Pinpoint the cell where the given text exists, returning its [X, Y] midpoint coordinate. 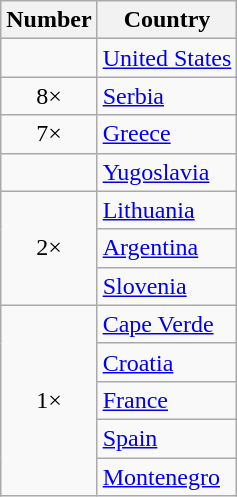
Number [49, 20]
Country [167, 20]
Greece [167, 134]
Montenegro [167, 477]
Lithuania [167, 210]
Croatia [167, 362]
7× [49, 134]
8× [49, 96]
Spain [167, 438]
Slovenia [167, 286]
Cape Verde [167, 324]
Argentina [167, 248]
France [167, 400]
Serbia [167, 96]
United States [167, 58]
Yugoslavia [167, 172]
1× [49, 400]
2× [49, 248]
